Provide the [X, Y] coordinate of the cell's center where the given text is located.  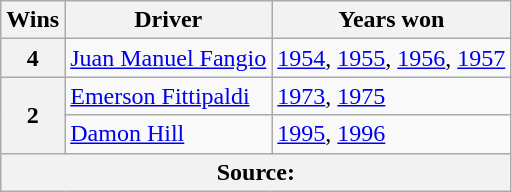
Driver [168, 20]
Emerson Fittipaldi [168, 96]
2 [33, 115]
Damon Hill [168, 134]
1973, 1975 [392, 96]
Juan Manuel Fangio [168, 58]
Years won [392, 20]
Source: [256, 172]
1954, 1955, 1956, 1957 [392, 58]
4 [33, 58]
Wins [33, 20]
1995, 1996 [392, 134]
